Locate the cell with the specified text and output its (x, y) center coordinate. 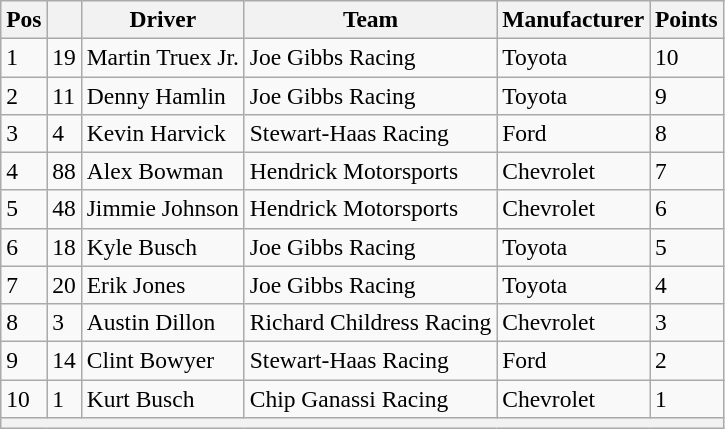
48 (64, 209)
Richard Childress Racing (370, 322)
Manufacturer (574, 19)
Erik Jones (162, 285)
20 (64, 285)
Kurt Busch (162, 398)
Jimmie Johnson (162, 209)
Pos (24, 19)
Alex Bowman (162, 171)
Kevin Harvick (162, 133)
19 (64, 57)
Chip Ganassi Racing (370, 398)
Team (370, 19)
Denny Hamlin (162, 95)
Clint Bowyer (162, 360)
Austin Dillon (162, 322)
88 (64, 171)
Driver (162, 19)
Kyle Busch (162, 247)
18 (64, 247)
Points (687, 19)
Martin Truex Jr. (162, 57)
14 (64, 360)
11 (64, 95)
